Provide the (x, y) coordinate of the cell's center where the given text is located.  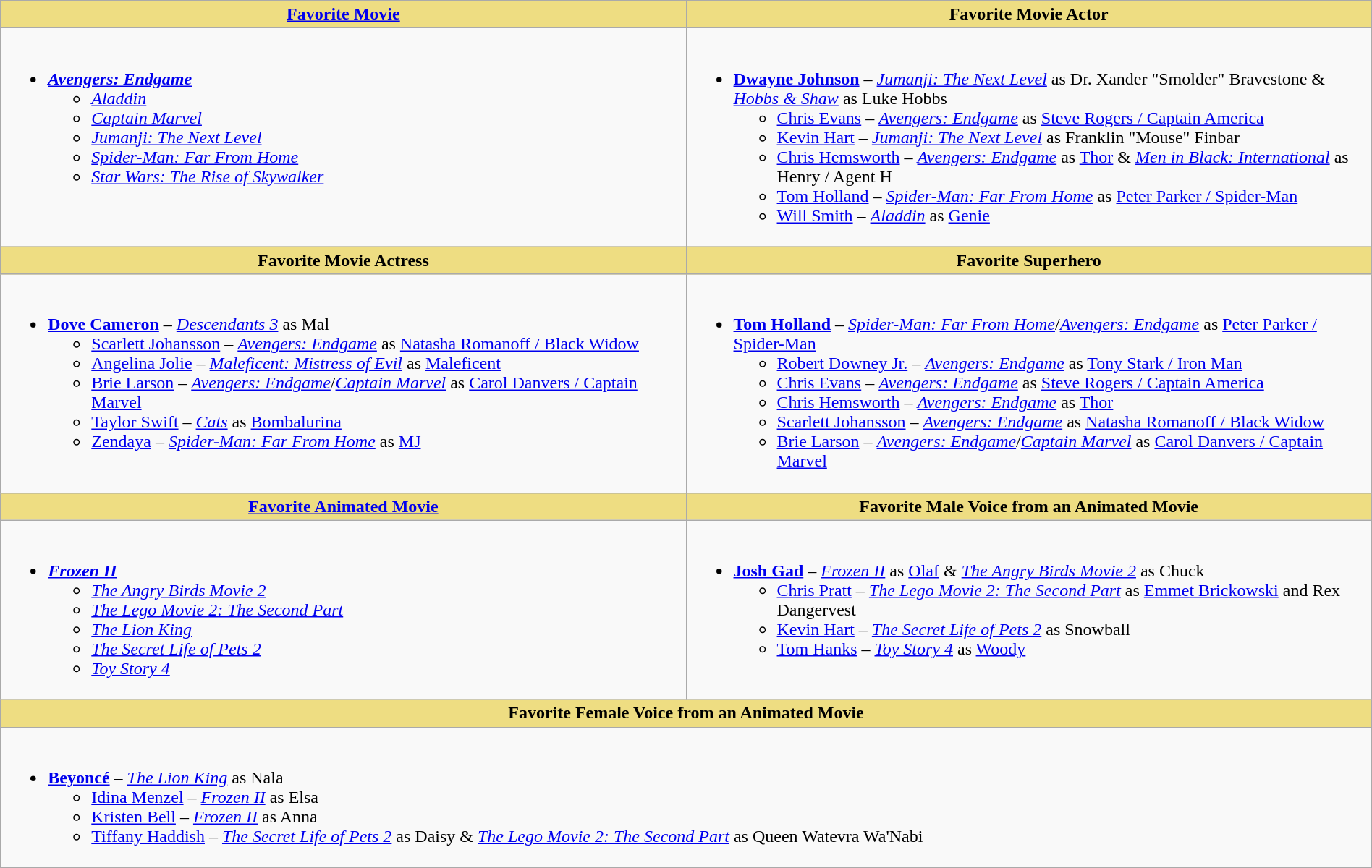
Frozen IIThe Angry Birds Movie 2The Lego Movie 2: The Second PartThe Lion KingThe Secret Life of Pets 2Toy Story 4 (343, 610)
Favorite Female Voice from an Animated Movie (686, 713)
Avengers: EndgameAladdinCaptain MarvelJumanji: The Next LevelSpider-Man: Far From HomeStar Wars: The Rise of Skywalker (343, 137)
Favorite Movie Actor (1029, 14)
Favorite Animated Movie (343, 506)
Favorite Movie Actress (343, 260)
Favorite Male Voice from an Animated Movie (1029, 506)
Favorite Movie (343, 14)
Favorite Superhero (1029, 260)
